Output the [X, Y] coordinate of the center of the cell containing the given text.  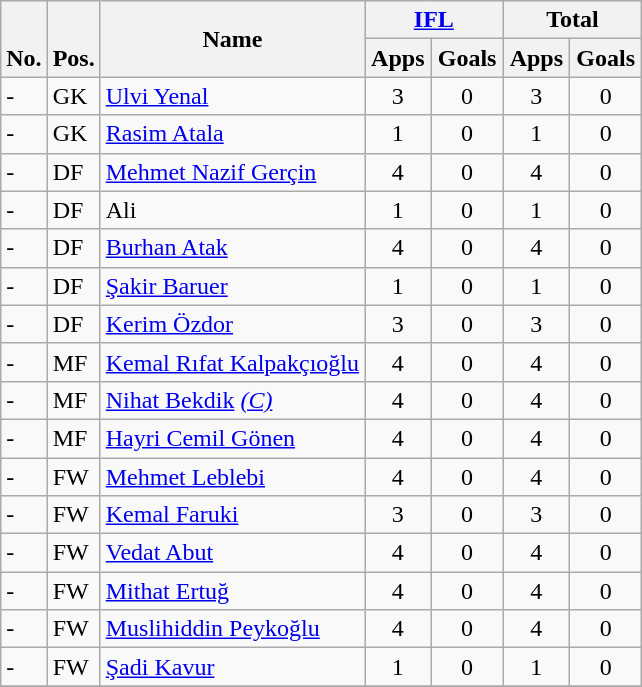
Total [572, 20]
Nihat Bekdik (C) [232, 400]
No. [24, 39]
Kerim Özdor [232, 324]
Vedat Abut [232, 553]
Mehmet Nazif Gerçin [232, 172]
Mithat Ertuğ [232, 591]
IFL [434, 20]
Şakir Baruer [232, 286]
Kemal Rıfat Kalpakçıoğlu [232, 362]
Pos. [74, 39]
Name [232, 39]
Mehmet Leblebi [232, 477]
Rasim Atala [232, 134]
Ulvi Yenal [232, 96]
Hayri Cemil Gönen [232, 438]
Burhan Atak [232, 248]
Şadi Kavur [232, 667]
Kemal Faruki [232, 515]
Muslihiddin Peykoğlu [232, 629]
Ali [232, 210]
